Extract the [X, Y] coordinate from the center of the cell holding the provided text.  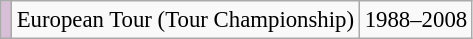
1988–2008 [416, 20]
European Tour (Tour Championship) [185, 20]
